Find where the given text appears and provide that cell's center as (X, Y) coordinate. 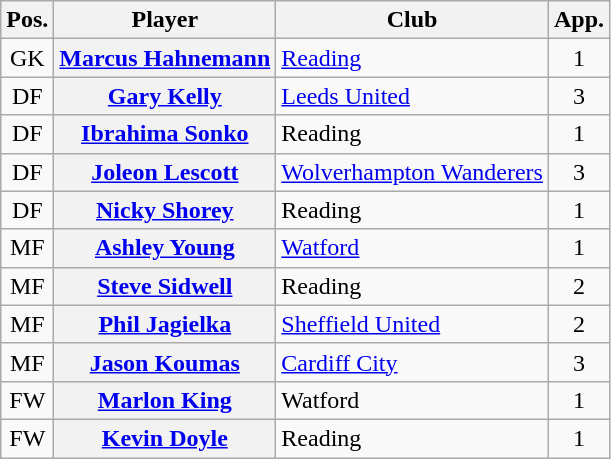
Nicky Shorey (165, 210)
Kevin Doyle (165, 438)
Player (165, 20)
Pos. (28, 20)
Sheffield United (412, 324)
Club (412, 20)
GK (28, 58)
Marlon King (165, 400)
Jason Koumas (165, 362)
App. (578, 20)
Cardiff City (412, 362)
Gary Kelly (165, 96)
Phil Jagielka (165, 324)
Joleon Lescott (165, 172)
Wolverhampton Wanderers (412, 172)
Leeds United (412, 96)
Ashley Young (165, 248)
Marcus Hahnemann (165, 58)
Steve Sidwell (165, 286)
Ibrahima Sonko (165, 134)
